Extract the (x, y) coordinate from the center of the cell holding the provided text.  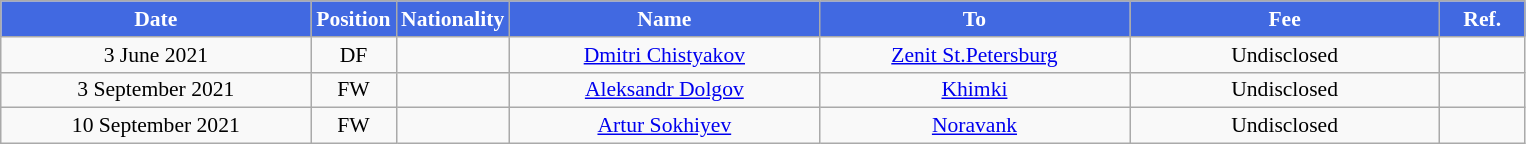
Zenit St.Petersburg (974, 55)
Dmitri Chistyakov (664, 55)
Nationality (452, 19)
Position (354, 19)
Aleksandr Dolgov (664, 90)
10 September 2021 (156, 126)
Name (664, 19)
Fee (1285, 19)
Date (156, 19)
3 June 2021 (156, 55)
Artur Sokhiyev (664, 126)
Khimki (974, 90)
To (974, 19)
Noravank (974, 126)
DF (354, 55)
Ref. (1482, 19)
3 September 2021 (156, 90)
